Determine the [X, Y] coordinate at the center of the cell enclosing the given text.  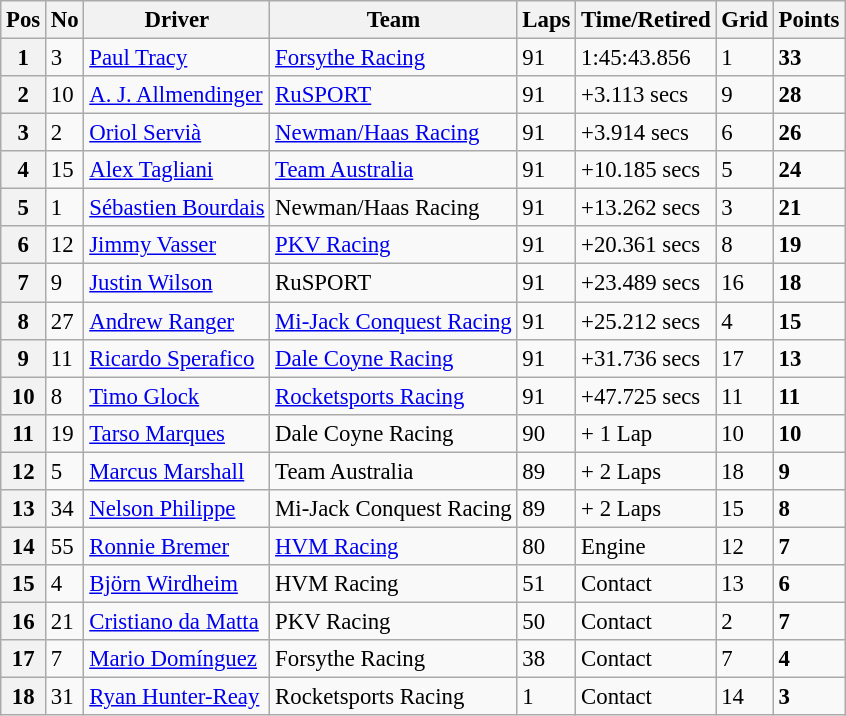
51 [546, 584]
27 [65, 321]
Cristiano da Matta [177, 621]
Engine [646, 546]
33 [808, 58]
Ryan Hunter-Reay [177, 697]
Paul Tracy [177, 58]
Marcus Marshall [177, 471]
Points [808, 20]
Grid [744, 20]
Ronnie Bremer [177, 546]
Tarso Marques [177, 433]
A. J. Allmendinger [177, 95]
Jimmy Vasser [177, 245]
+ 1 Lap [646, 433]
Andrew Ranger [177, 321]
28 [808, 95]
Sébastien Bourdais [177, 208]
+25.212 secs [646, 321]
55 [65, 546]
Laps [546, 20]
Björn Wirdheim [177, 584]
24 [808, 170]
Alex Tagliani [177, 170]
No [65, 20]
Timo Glock [177, 396]
50 [546, 621]
+3.113 secs [646, 95]
26 [808, 133]
34 [65, 509]
Pos [24, 20]
31 [65, 697]
+10.185 secs [646, 170]
80 [546, 546]
Mario Domínguez [177, 659]
Ricardo Sperafico [177, 358]
+47.725 secs [646, 396]
Nelson Philippe [177, 509]
38 [546, 659]
+3.914 secs [646, 133]
Oriol Servià [177, 133]
Team [394, 20]
+23.489 secs [646, 283]
Justin Wilson [177, 283]
+13.262 secs [646, 208]
1:45:43.856 [646, 58]
+20.361 secs [646, 245]
+31.736 secs [646, 358]
Driver [177, 20]
Time/Retired [646, 20]
90 [546, 433]
